For the text-containing cell, return its midpoint in (X, Y) coordinate format. 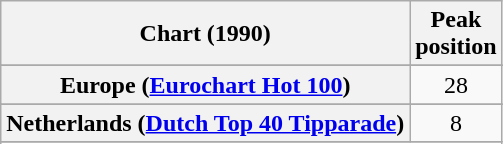
28 (456, 85)
Netherlands (Dutch Top 40 Tipparade) (206, 123)
8 (456, 123)
Peakposition (456, 34)
Europe (Eurochart Hot 100) (206, 85)
Chart (1990) (206, 34)
